Detect which cell encompasses the target text, then output its [x, y] center coordinate. 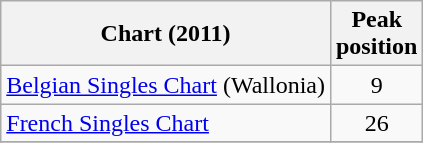
Peakposition [376, 34]
Chart (2011) [166, 34]
26 [376, 123]
9 [376, 85]
Belgian Singles Chart (Wallonia) [166, 85]
French Singles Chart [166, 123]
